From the cell containing the given text, extract its center point as [X, Y] coordinate. 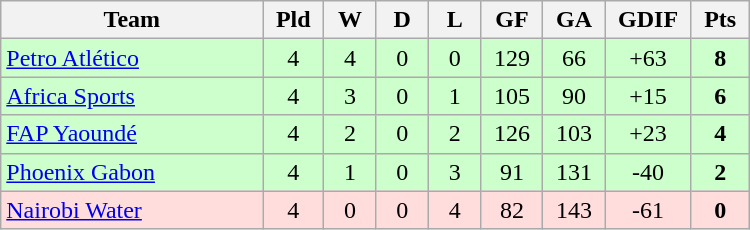
6 [720, 96]
143 [574, 210]
66 [574, 58]
126 [512, 134]
+63 [648, 58]
GDIF [648, 20]
91 [512, 172]
90 [574, 96]
105 [512, 96]
L [454, 20]
W [350, 20]
-61 [648, 210]
131 [574, 172]
8 [720, 58]
D [402, 20]
FAP Yaoundé [132, 134]
Pts [720, 20]
Phoenix Gabon [132, 172]
GF [512, 20]
Team [132, 20]
GA [574, 20]
103 [574, 134]
+15 [648, 96]
129 [512, 58]
Africa Sports [132, 96]
82 [512, 210]
+23 [648, 134]
Nairobi Water [132, 210]
-40 [648, 172]
Petro Atlético [132, 58]
Pld [294, 20]
